Capture the cell that displays the provided text and extract its (x, y) central coordinate. 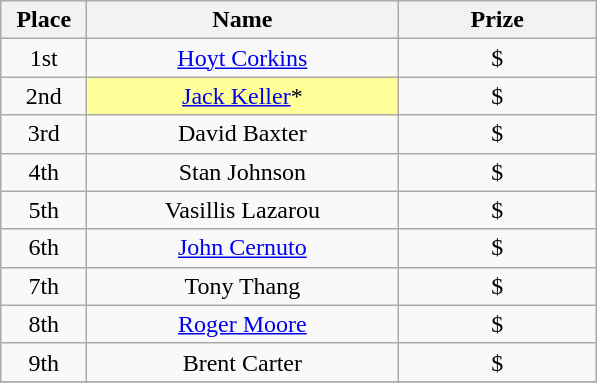
Place (44, 20)
Jack Keller* (242, 96)
Vasillis Lazarou (242, 210)
3rd (44, 134)
4th (44, 172)
John Cernuto (242, 248)
7th (44, 286)
Stan Johnson (242, 172)
Roger Moore (242, 324)
Brent Carter (242, 362)
6th (44, 248)
Hoyt Corkins (242, 58)
5th (44, 210)
1st (44, 58)
8th (44, 324)
Tony Thang (242, 286)
Prize (498, 20)
2nd (44, 96)
David Baxter (242, 134)
Name (242, 20)
9th (44, 362)
